Extract the (x, y) coordinate from the center of the cell holding the provided text.  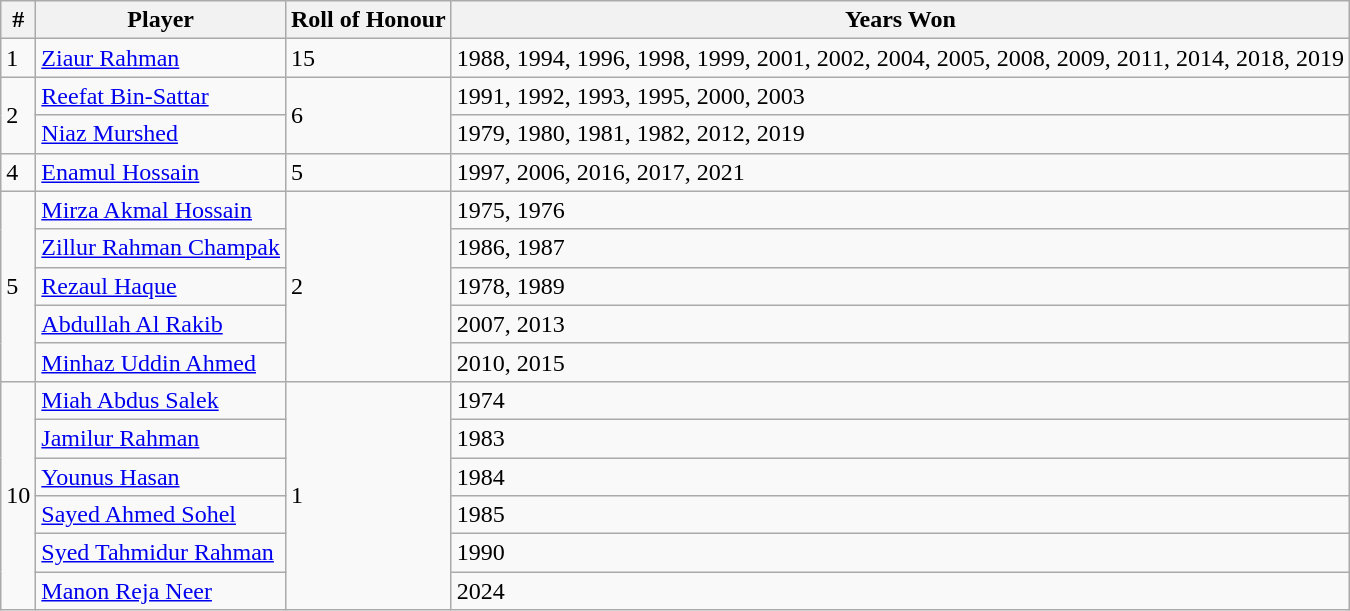
1978, 1989 (900, 286)
1991, 1992, 1993, 1995, 2000, 2003 (900, 96)
Manon Reja Neer (161, 591)
Rezaul Haque (161, 286)
Syed Tahmidur Rahman (161, 553)
Minhaz Uddin Ahmed (161, 362)
15 (368, 58)
# (18, 20)
10 (18, 495)
Abdullah Al Rakib (161, 324)
1974 (900, 400)
Niaz Murshed (161, 134)
Miah Abdus Salek (161, 400)
Years Won (900, 20)
1983 (900, 438)
1985 (900, 515)
1979, 1980, 1981, 1982, 2012, 2019 (900, 134)
Younus Hasan (161, 477)
Sayed Ahmed Sohel (161, 515)
Player (161, 20)
6 (368, 115)
Roll of Honour (368, 20)
Ziaur Rahman (161, 58)
Reefat Bin-Sattar (161, 96)
Enamul Hossain (161, 172)
1984 (900, 477)
Jamilur Rahman (161, 438)
2024 (900, 591)
1988, 1994, 1996, 1998, 1999, 2001, 2002, 2004, 2005, 2008, 2009, 2011, 2014, 2018, 2019 (900, 58)
Mirza Akmal Hossain (161, 210)
Zillur Rahman Champak (161, 248)
1990 (900, 553)
2007, 2013 (900, 324)
1975, 1976 (900, 210)
4 (18, 172)
2010, 2015 (900, 362)
1997, 2006, 2016, 2017, 2021 (900, 172)
1986, 1987 (900, 248)
